Identify which cell holds the provided text, then report its (x, y) central coordinate. 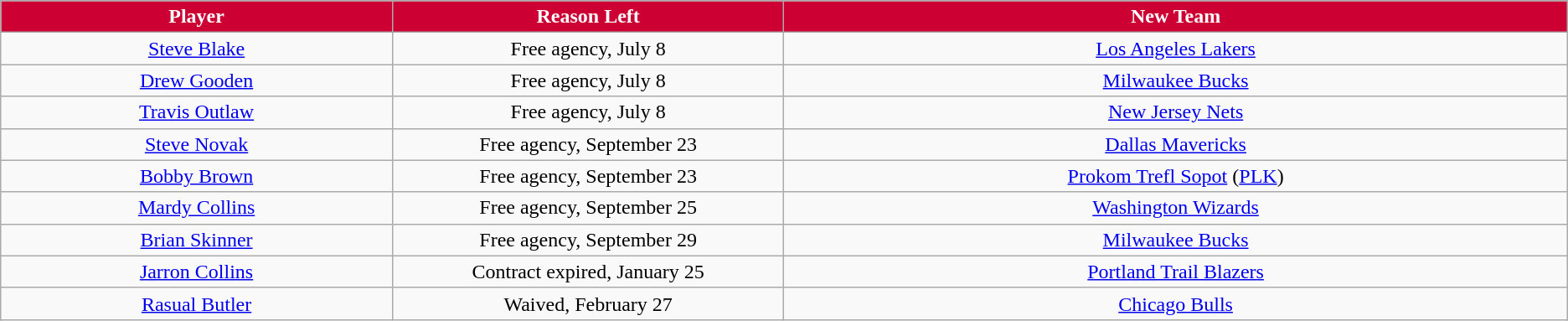
Free agency, September 29 (588, 240)
Contract expired, January 25 (588, 272)
Travis Outlaw (197, 112)
Portland Trail Blazers (1176, 272)
Waived, February 27 (588, 303)
Reason Left (588, 17)
Steve Novak (197, 144)
Jarron Collins (197, 272)
New Jersey Nets (1176, 112)
Los Angeles Lakers (1176, 49)
Prokom Trefl Sopot (PLK) (1176, 176)
New Team (1176, 17)
Drew Gooden (197, 80)
Dallas Mavericks (1176, 144)
Washington Wizards (1176, 208)
Brian Skinner (197, 240)
Player (197, 17)
Chicago Bulls (1176, 303)
Free agency, September 25 (588, 208)
Rasual Butler (197, 303)
Steve Blake (197, 49)
Bobby Brown (197, 176)
Mardy Collins (197, 208)
